Detect which cell encompasses the target text, then output its (X, Y) center coordinate. 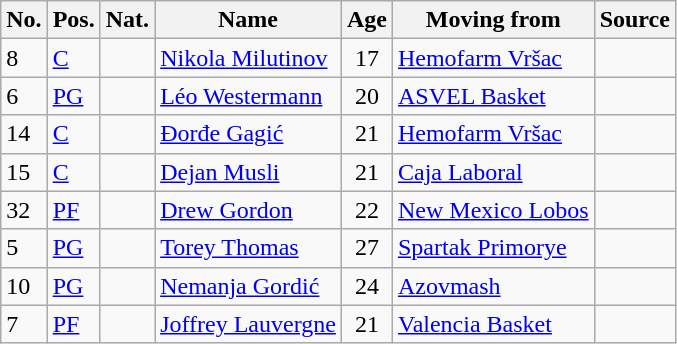
10 (24, 286)
Valencia Basket (493, 324)
6 (24, 96)
Name (248, 20)
20 (366, 96)
Léo Westermann (248, 96)
Drew Gordon (248, 210)
Pos. (74, 20)
Đorđe Gagić (248, 134)
No. (24, 20)
Joffrey Lauvergne (248, 324)
Torey Thomas (248, 248)
Nat. (127, 20)
15 (24, 172)
8 (24, 58)
Source (634, 20)
27 (366, 248)
32 (24, 210)
14 (24, 134)
Dejan Musli (248, 172)
7 (24, 324)
Nikola Milutinov (248, 58)
New Mexico Lobos (493, 210)
24 (366, 286)
5 (24, 248)
Spartak Primorye (493, 248)
Azovmash (493, 286)
Nemanja Gordić (248, 286)
Moving from (493, 20)
Age (366, 20)
ASVEL Basket (493, 96)
17 (366, 58)
22 (366, 210)
Caja Laboral (493, 172)
